Identify which cell holds the provided text, then report its [x, y] central coordinate. 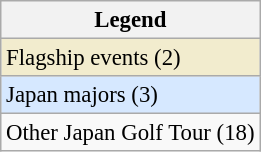
Legend [130, 20]
Japan majors (3) [130, 95]
Flagship events (2) [130, 58]
Other Japan Golf Tour (18) [130, 133]
